Identify which cell holds the provided text, then report its [x, y] central coordinate. 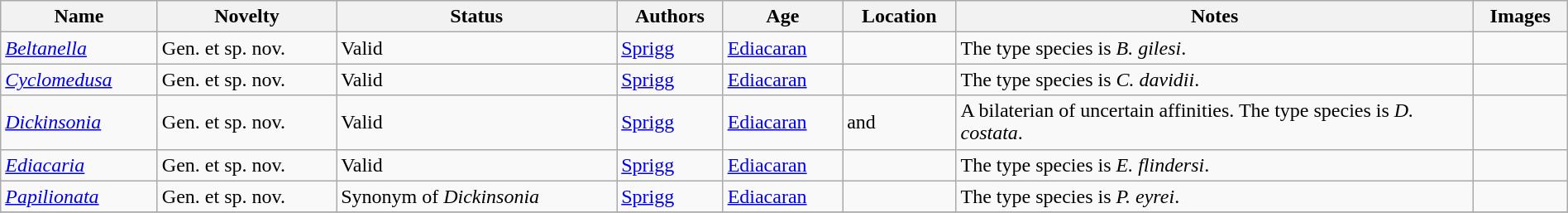
Name [79, 17]
Images [1520, 17]
The type species is C. davidii. [1214, 80]
Papilionata [79, 196]
Dickinsonia [79, 123]
Location [900, 17]
The type species is E. flindersi. [1214, 165]
The type species is P. eyrei. [1214, 196]
The type species is B. gilesi. [1214, 48]
Ediacaria [79, 165]
Cyclomedusa [79, 80]
Novelty [246, 17]
A bilaterian of uncertain affinities. The type species is D. costata. [1214, 123]
Status [476, 17]
and [900, 123]
Beltanella [79, 48]
Notes [1214, 17]
Authors [670, 17]
Age [782, 17]
Synonym of Dickinsonia [476, 196]
